Detect which cell encompasses the target text, then output its (X, Y) center coordinate. 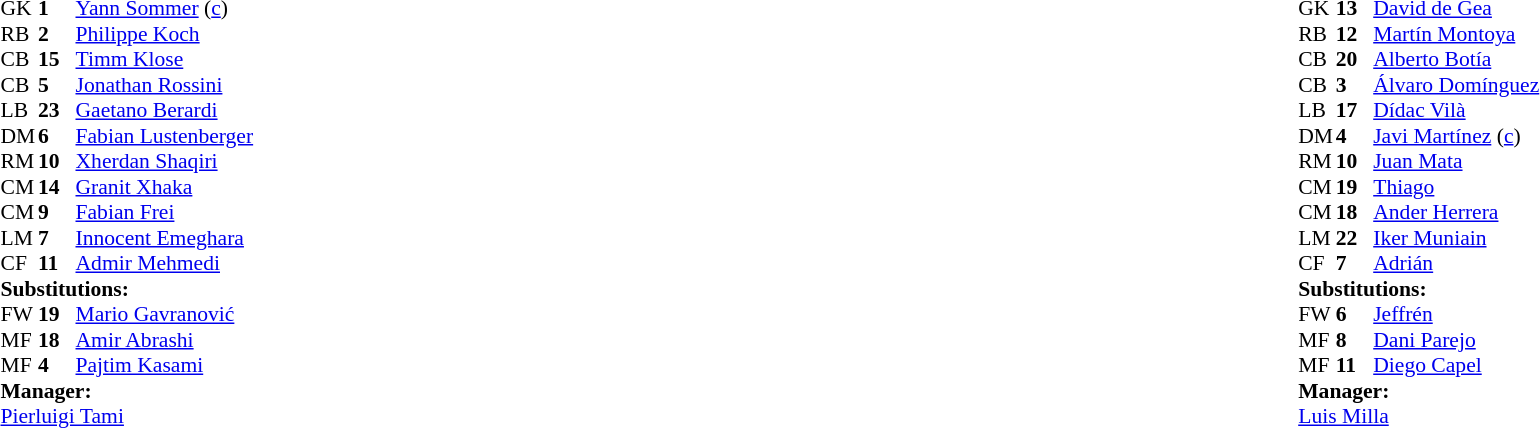
Granit Xhaka (165, 187)
Juan Mata (1456, 161)
22 (1355, 238)
Admir Mehmedi (165, 263)
Fabian Frei (165, 213)
Thiago (1456, 187)
5 (57, 85)
Alberto Botía (1456, 59)
Timm Klose (165, 59)
Philippe Koch (165, 34)
Iker Muniain (1456, 238)
8 (1355, 340)
Dídac Vilà (1456, 111)
17 (1355, 111)
12 (1355, 34)
Martín Montoya (1456, 34)
Pajtim Kasami (165, 365)
Fabian Lustenberger (165, 136)
20 (1355, 59)
Dani Parejo (1456, 340)
23 (57, 111)
Álvaro Domínguez (1456, 85)
15 (57, 59)
Mario Gavranović (165, 315)
9 (57, 213)
Javi Martínez (c) (1456, 136)
Innocent Emeghara (165, 238)
Gaetano Berardi (165, 111)
3 (1355, 85)
Jeffrén (1456, 315)
Xherdan Shaqiri (165, 161)
Adrián (1456, 263)
Diego Capel (1456, 365)
Amir Abrashi (165, 340)
14 (57, 187)
Ander Herrera (1456, 213)
2 (57, 34)
Jonathan Rossini (165, 85)
